For the text-containing cell, return its midpoint in [x, y] coordinate format. 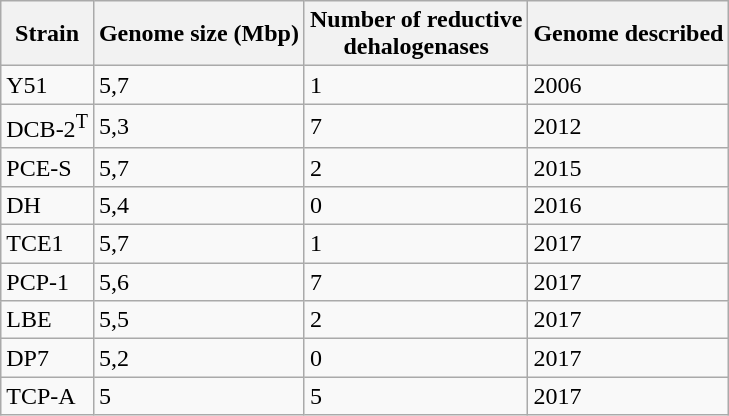
5,2 [198, 358]
2006 [628, 85]
TCP-A [48, 396]
5,3 [198, 126]
PCE-S [48, 167]
DH [48, 205]
DP7 [48, 358]
Number of reductivedehalogenases [416, 34]
5,6 [198, 282]
PCP-1 [48, 282]
Genome described [628, 34]
2012 [628, 126]
5,5 [198, 320]
2015 [628, 167]
TCE1 [48, 244]
Strain [48, 34]
Y51 [48, 85]
2016 [628, 205]
5,4 [198, 205]
DCB-2T [48, 126]
LBE [48, 320]
Genome size (Mbp) [198, 34]
